Pinpoint the cell where the given text exists, returning its (X, Y) midpoint coordinate. 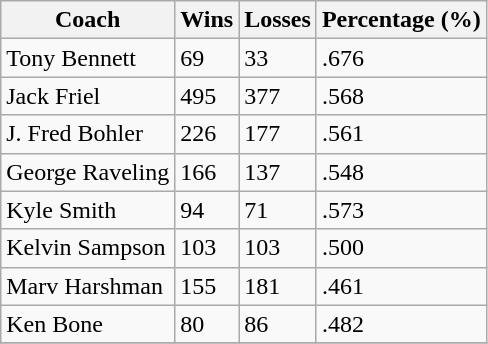
Wins (207, 20)
80 (207, 324)
.676 (401, 58)
Jack Friel (88, 96)
495 (207, 96)
.568 (401, 96)
.461 (401, 286)
J. Fred Bohler (88, 134)
155 (207, 286)
Coach (88, 20)
86 (278, 324)
33 (278, 58)
226 (207, 134)
George Raveling (88, 172)
Losses (278, 20)
.561 (401, 134)
Percentage (%) (401, 20)
.500 (401, 248)
Kyle Smith (88, 210)
181 (278, 286)
.573 (401, 210)
166 (207, 172)
177 (278, 134)
Ken Bone (88, 324)
.482 (401, 324)
377 (278, 96)
Kelvin Sampson (88, 248)
69 (207, 58)
71 (278, 210)
.548 (401, 172)
137 (278, 172)
94 (207, 210)
Tony Bennett (88, 58)
Marv Harshman (88, 286)
